Pinpoint the cell where the given text exists, returning its (X, Y) midpoint coordinate. 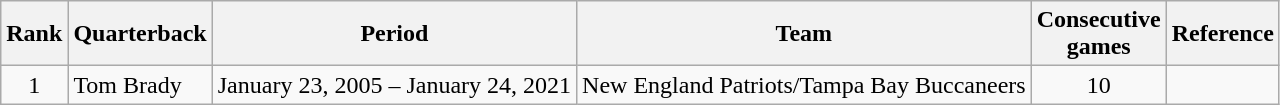
Reference (1222, 34)
New England Patriots/Tampa Bay Buccaneers (804, 85)
Quarterback (140, 34)
1 (34, 85)
10 (1098, 85)
Consecutivegames (1098, 34)
Rank (34, 34)
Team (804, 34)
Period (394, 34)
January 23, 2005 – January 24, 2021 (394, 85)
Tom Brady (140, 85)
